Pinpoint the cell where the given text exists, returning its [X, Y] midpoint coordinate. 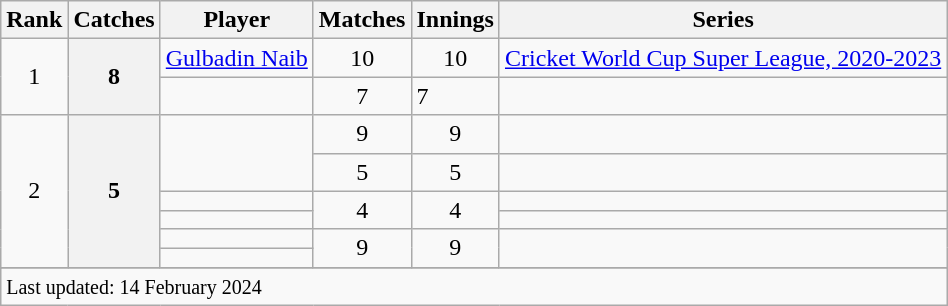
Series [722, 20]
1 [34, 77]
Catches [114, 20]
Innings [455, 20]
8 [114, 77]
Rank [34, 20]
Matches [362, 20]
Last updated: 14 February 2024 [474, 286]
Player [236, 20]
2 [34, 191]
Cricket World Cup Super League, 2020-2023 [722, 58]
Gulbadin Naib [236, 58]
